Pinpoint the cell where the given text exists, returning its (X, Y) midpoint coordinate. 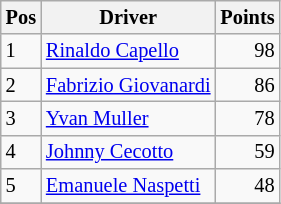
48 (247, 186)
Rinaldo Capello (128, 51)
2 (21, 85)
Johnny Cecotto (128, 152)
Fabrizio Giovanardi (128, 85)
98 (247, 51)
78 (247, 118)
Points (247, 17)
5 (21, 186)
4 (21, 152)
3 (21, 118)
59 (247, 152)
Pos (21, 17)
Driver (128, 17)
1 (21, 51)
Yvan Muller (128, 118)
86 (247, 85)
Emanuele Naspetti (128, 186)
